Return the (X, Y) coordinate for the center point of the cell that contains the specified text.  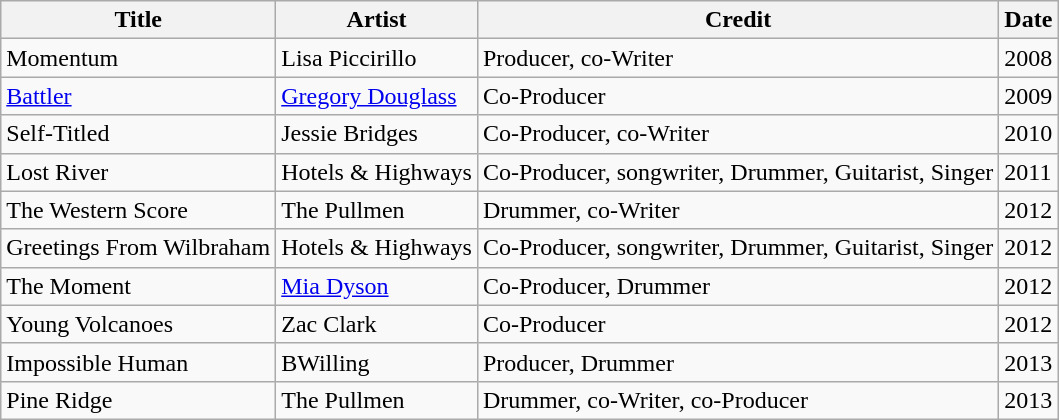
Lost River (138, 172)
Jessie Bridges (377, 134)
Co-Producer, Drummer (738, 286)
Self-Titled (138, 134)
Title (138, 20)
Mia Dyson (377, 286)
Gregory Douglass (377, 96)
2009 (1028, 96)
The Western Score (138, 210)
Drummer, co-Writer, co-Producer (738, 400)
Pine Ridge (138, 400)
Impossible Human (138, 362)
Co-Producer, co-Writer (738, 134)
2008 (1028, 58)
Battler (138, 96)
Momentum (138, 58)
Credit (738, 20)
Producer, Drummer (738, 362)
BWilling (377, 362)
Young Volcanoes (138, 324)
Zac Clark (377, 324)
Artist (377, 20)
Producer, co-Writer (738, 58)
Greetings From Wilbraham (138, 248)
Drummer, co-Writer (738, 210)
2010 (1028, 134)
2011 (1028, 172)
The Moment (138, 286)
Date (1028, 20)
Lisa Piccirillo (377, 58)
